Output the (X, Y) coordinate of the center of the cell containing the given text.  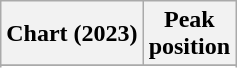
Chart (2023) (72, 34)
Peakposition (189, 34)
